For the text-containing cell, return its midpoint in [X, Y] coordinate format. 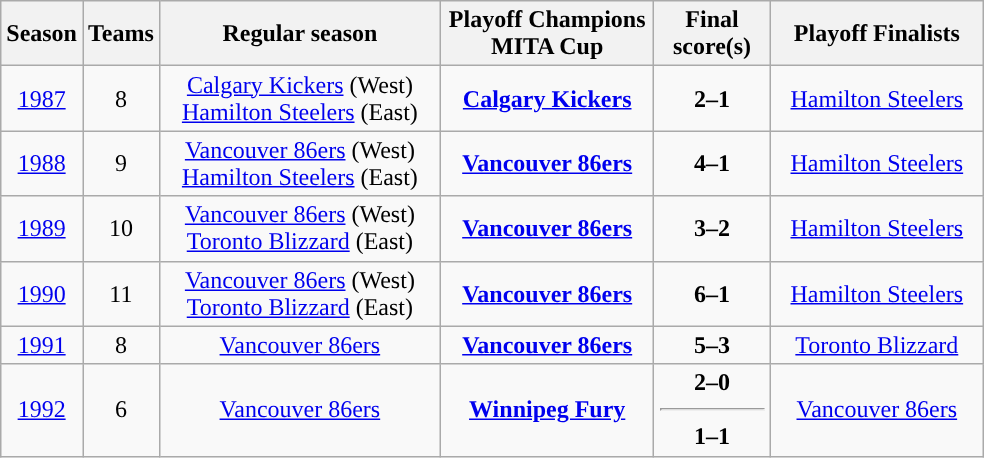
11 [120, 294]
Final score(s) [712, 34]
Season [42, 34]
4–1 [712, 164]
Playoff Finalists [877, 34]
1988 [42, 164]
10 [120, 228]
Calgary Kickers [547, 98]
Playoff ChampionsMITA Cup [547, 34]
Winnipeg Fury [547, 410]
Regular season [300, 34]
1987 [42, 98]
6–1 [712, 294]
1990 [42, 294]
2–01–1 [712, 410]
5–3 [712, 345]
1991 [42, 345]
Toronto Blizzard [877, 345]
Vancouver 86ers (West) Hamilton Steelers (East) [300, 164]
Teams [120, 34]
9 [120, 164]
Calgary Kickers (West) Hamilton Steelers (East) [300, 98]
1989 [42, 228]
1992 [42, 410]
6 [120, 410]
3–2 [712, 228]
2–1 [712, 98]
